Extract the (X, Y) coordinate from the center of the cell holding the provided text.  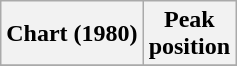
Chart (1980) (72, 34)
Peakposition (189, 34)
